Return (x, y) of the center of cell containing provided text 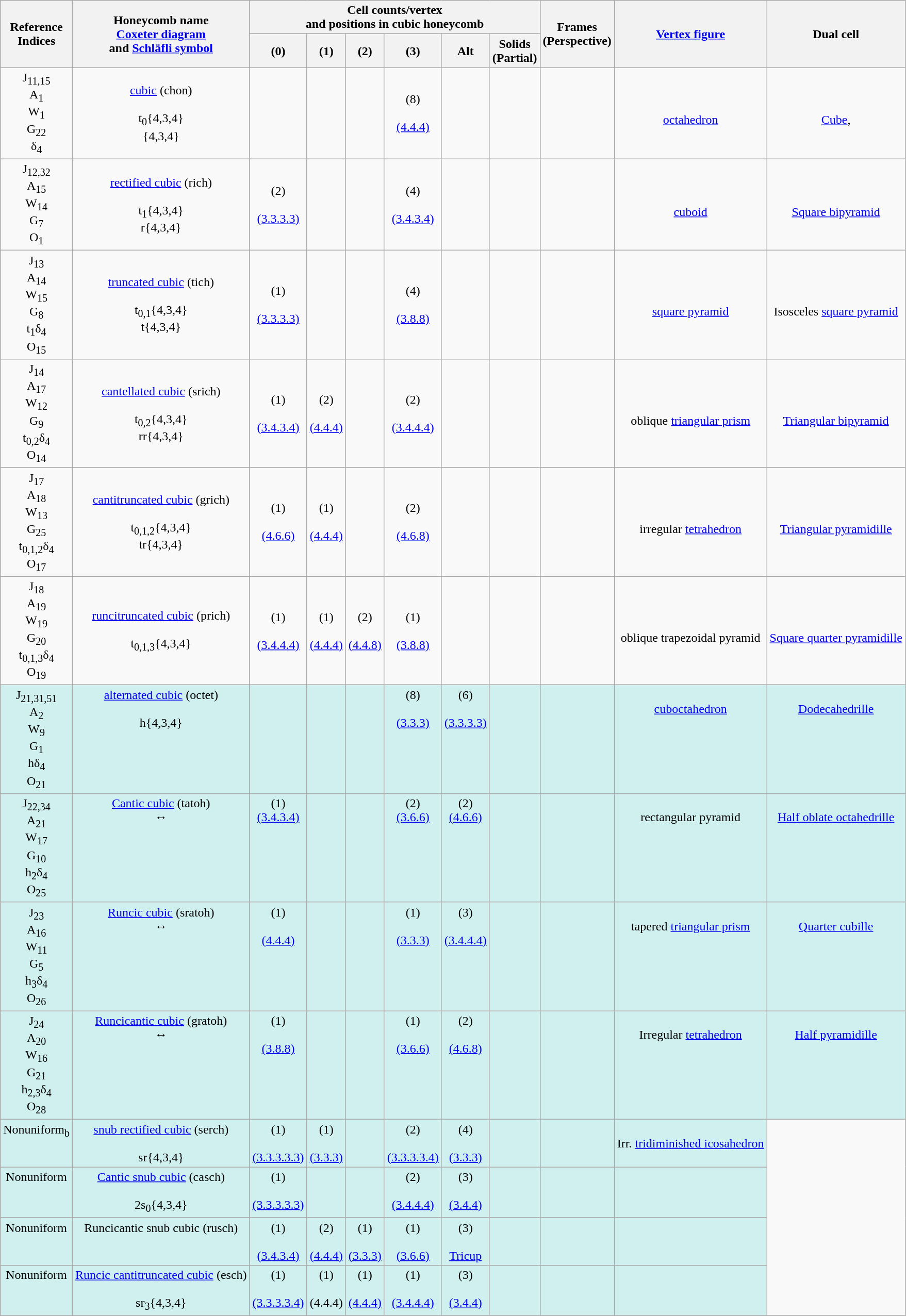
irregular tetrahedron (690, 522)
J22,34A21W17G10h2δ4O25 (37, 848)
(4)(3.4.3.4) (413, 204)
J13A14W15G8t1δ4O15 (37, 305)
cantitruncated cubic (grich) t0,1,2{4,3,4}tr{4,3,4} (161, 522)
Runcicantic cubic (gratoh) ↔ (161, 1065)
tapered triangular prism (690, 957)
(4)(3.3.3) (465, 1143)
Runcicantic snub cubic (rusch) (161, 1241)
rectangular pyramid (690, 848)
cuboctahedron (690, 739)
Dual cell (836, 34)
cantellated cubic (srich) t0,2{4,3,4}rr{4,3,4} (161, 413)
Cantic cubic (tatoh) ↔ (161, 848)
(3) (413, 51)
octahedron (690, 113)
J23A16W11G5h3δ4O26 (37, 957)
Solids(Partial) (515, 51)
alternated cubic (octet)h{4,3,4} (161, 739)
Cell counts/vertexand positions in cubic honeycomb (395, 18)
Cantic snub cubic (casch)2s0{4,3,4} (161, 1192)
(2)(4.6.6) (465, 848)
rectified cubic (rich) t1{4,3,4}r{4,3,4} (161, 204)
(2)(3.6.6) (413, 848)
cuboid (690, 204)
Nonuniformb (37, 1143)
J11,15A1W1G22δ4 (37, 113)
Dodecahedrille (836, 739)
snub rectified cubic (serch)sr{4,3,4} (161, 1143)
Triangular pyramidille (836, 522)
Square quarter pyramidille (836, 631)
(2) (365, 51)
square pyramid (690, 305)
Quarter cubille (836, 957)
(6)(3.3.3.3) (465, 739)
J24A20W16G21h2,3δ4O28 (37, 1065)
(1)(4.6.6) (278, 522)
(3)(3.4.4.4) (465, 957)
(8)(4.4.4) (413, 113)
(3)Tricup (465, 1241)
(0) (278, 51)
runcitruncated cubic (prich)t0,1,3{4,3,4} (161, 631)
(2)(4.4.8) (365, 631)
truncated cubic (tich) t0,1{4,3,4}t{4,3,4} (161, 305)
(1)(3.3.3.3) (278, 305)
J17A18W13G25t0,1,2δ4O17 (37, 522)
Irregular tetrahedron (690, 1065)
Half oblate octahedrille (836, 848)
Cube, (836, 113)
Alt (465, 51)
Half pyramidille (836, 1065)
Runcic cubic (sratoh) ↔ (161, 957)
Frames(Perspective) (577, 34)
Runcic cantitruncated cubic (esch) sr3{4,3,4} (161, 1290)
J14A17W12G9t0,2δ4O14 (37, 413)
Irr. tridiminished icosahedron (690, 1143)
oblique triangular prism (690, 413)
(4)(3.8.8) (413, 305)
oblique trapezoidal pyramid (690, 631)
Triangular bipyramid (836, 413)
ReferenceIndices (37, 34)
(1) (326, 51)
Honeycomb nameCoxeter diagramand Schläfli symbol (161, 34)
Isosceles square pyramid (836, 305)
(2)(3.3.3.3.4) (413, 1143)
Vertex figure (690, 34)
J21,31,51A2W9G1hδ4O21 (37, 739)
J18A19W19G20t0,1,3δ4O19 (37, 631)
J12,32A15W14G7O1 (37, 204)
Square bipyramid (836, 204)
cubic (chon) t0{4,3,4}{4,3,4} (161, 113)
(1)(3.3.3.3.4) (278, 1290)
(2)(3.3.3.3) (278, 204)
(8)(3.3.3) (413, 739)
